Determine the [x, y] coordinate at the center of the cell enclosing the given text.  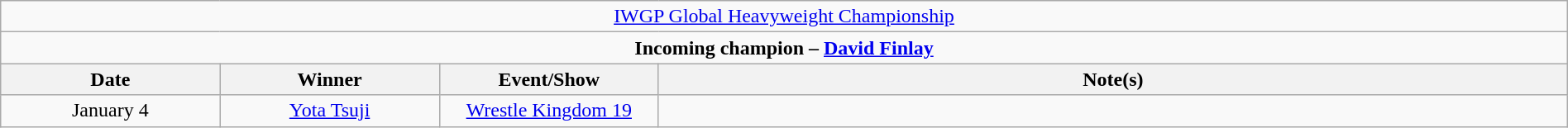
Event/Show [549, 79]
Note(s) [1113, 79]
Winner [329, 79]
January 4 [111, 111]
IWGP Global Heavyweight Championship [784, 17]
Wrestle Kingdom 19 [549, 111]
Date [111, 79]
Yota Tsuji [329, 111]
Incoming champion – David Finlay [784, 48]
